Determine the [X, Y] coordinate at the center of the cell enclosing the given text.  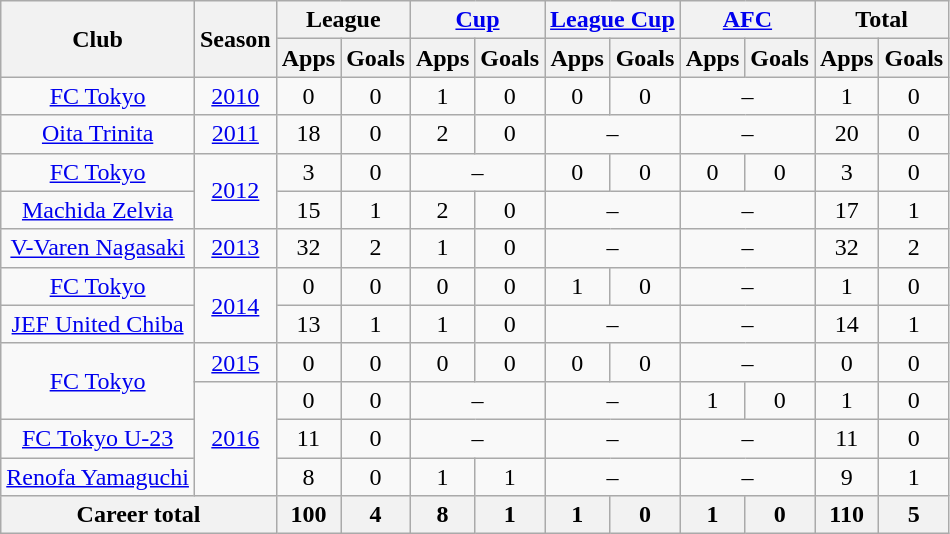
2013 [235, 248]
18 [308, 134]
5 [914, 515]
15 [308, 210]
2010 [235, 96]
100 [308, 515]
9 [846, 477]
JEF United Chiba [98, 324]
Career total [138, 515]
AFC [747, 20]
League Cup [613, 20]
13 [308, 324]
Renofa Yamaguchi [98, 477]
14 [846, 324]
Cup [477, 20]
Total [881, 20]
4 [376, 515]
FC Tokyo U-23 [98, 438]
Oita Trinita [98, 134]
2012 [235, 191]
League [343, 20]
17 [846, 210]
2011 [235, 134]
110 [846, 515]
Machida Zelvia [98, 210]
20 [846, 134]
2016 [235, 438]
Season [235, 39]
Club [98, 39]
V-Varen Nagasaki [98, 248]
2014 [235, 305]
2015 [235, 362]
